Search for the cell housing the specified text and yield its [x, y] center coordinate. 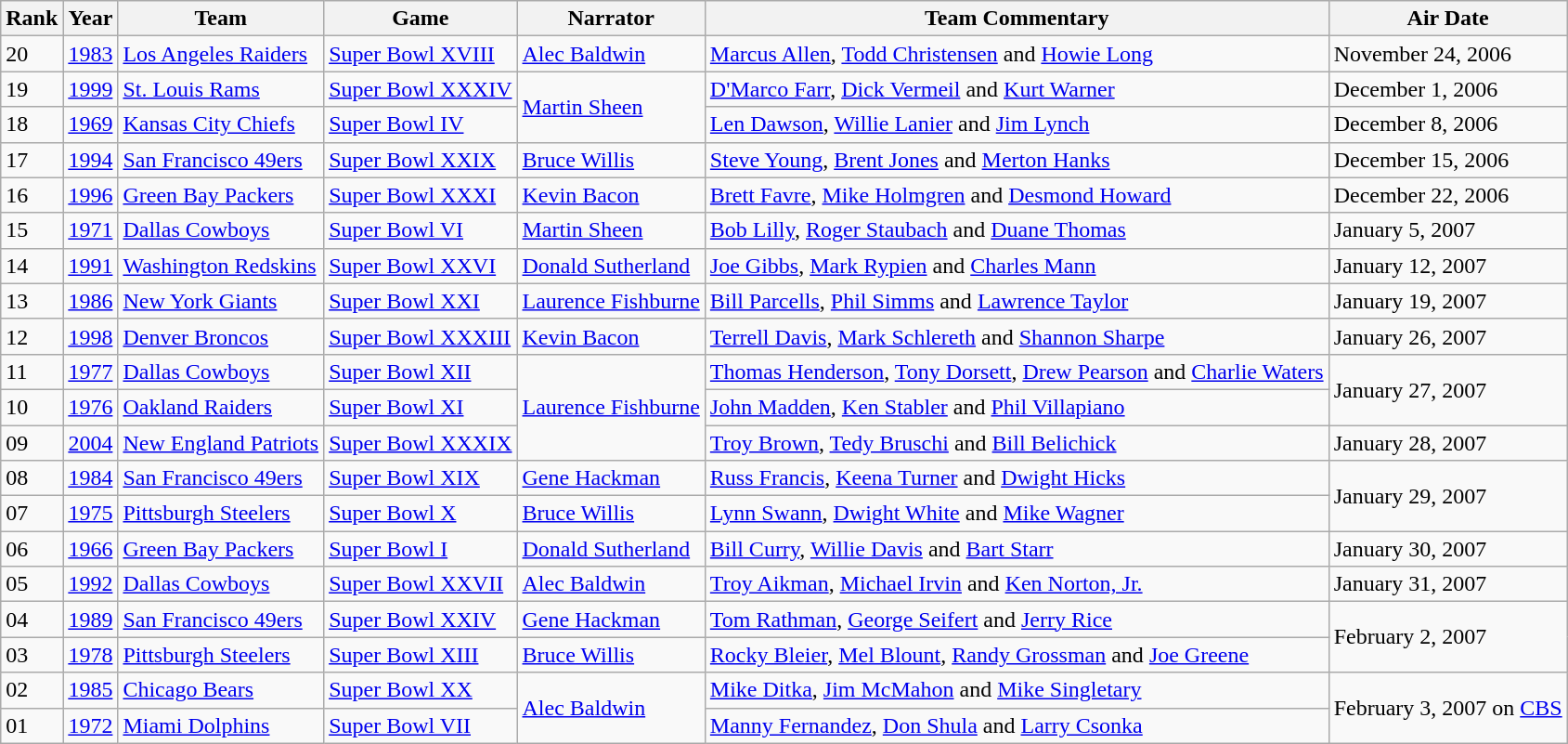
Denver Broncos [221, 336]
1998 [91, 336]
Miami Dolphins [221, 725]
Super Bowl VII [421, 725]
Rank [32, 19]
New York Giants [221, 301]
Bill Curry, Willie Davis and Bart Starr [1017, 549]
Oakland Raiders [221, 407]
Brett Favre, Mike Holmgren and Desmond Howard [1017, 195]
1991 [91, 266]
January 31, 2007 [1448, 584]
1999 [91, 89]
Super Bowl XXVII [421, 584]
Super Bowl XI [421, 407]
Thomas Henderson, Tony Dorsett, Drew Pearson and Charlie Waters [1017, 372]
December 22, 2006 [1448, 195]
Mike Ditka, Jim McMahon and Mike Singletary [1017, 690]
Team [221, 19]
Super Bowl IV [421, 124]
Super Bowl XIX [421, 478]
Super Bowl XVIII [421, 54]
December 1, 2006 [1448, 89]
Super Bowl XXXI [421, 195]
16 [32, 195]
Super Bowl VI [421, 230]
18 [32, 124]
January 27, 2007 [1448, 389]
Bill Parcells, Phil Simms and Lawrence Taylor [1017, 301]
Super Bowl XXI [421, 301]
1992 [91, 584]
January 12, 2007 [1448, 266]
1978 [91, 655]
January 5, 2007 [1448, 230]
Game [421, 19]
Air Date [1448, 19]
Super Bowl XX [421, 690]
13 [32, 301]
Tom Rathman, George Seifert and Jerry Rice [1017, 620]
Super Bowl XII [421, 372]
Russ Francis, Keena Turner and Dwight Hicks [1017, 478]
1972 [91, 725]
Marcus Allen, Todd Christensen and Howie Long [1017, 54]
John Madden, Ken Stabler and Phil Villapiano [1017, 407]
1985 [91, 690]
Bob Lilly, Roger Staubach and Duane Thomas [1017, 230]
1976 [91, 407]
November 24, 2006 [1448, 54]
Super Bowl XXXIX [421, 443]
January 30, 2007 [1448, 549]
Washington Redskins [221, 266]
Steve Young, Brent Jones and Merton Hanks [1017, 160]
11 [32, 372]
Terrell Davis, Mark Schlereth and Shannon Sharpe [1017, 336]
19 [32, 89]
1986 [91, 301]
December 8, 2006 [1448, 124]
Super Bowl XXVI [421, 266]
Super Bowl XXIV [421, 620]
New England Patriots [221, 443]
02 [32, 690]
January 26, 2007 [1448, 336]
1975 [91, 514]
17 [32, 160]
Troy Brown, Tedy Bruschi and Bill Belichick [1017, 443]
1971 [91, 230]
08 [32, 478]
Year [91, 19]
14 [32, 266]
10 [32, 407]
2004 [91, 443]
Super Bowl XXIX [421, 160]
20 [32, 54]
D'Marco Farr, Dick Vermeil and Kurt Warner [1017, 89]
Troy Aikman, Michael Irvin and Ken Norton, Jr. [1017, 584]
01 [32, 725]
February 2, 2007 [1448, 637]
Super Bowl X [421, 514]
St. Louis Rams [221, 89]
Kansas City Chiefs [221, 124]
06 [32, 549]
04 [32, 620]
Len Dawson, Willie Lanier and Jim Lynch [1017, 124]
January 29, 2007 [1448, 496]
1969 [91, 124]
09 [32, 443]
Super Bowl XIII [421, 655]
Rocky Bleier, Mel Blount, Randy Grossman and Joe Greene [1017, 655]
Chicago Bears [221, 690]
15 [32, 230]
Narrator [611, 19]
Super Bowl XXXIV [421, 89]
12 [32, 336]
Manny Fernandez, Don Shula and Larry Csonka [1017, 725]
December 15, 2006 [1448, 160]
Los Angeles Raiders [221, 54]
January 19, 2007 [1448, 301]
1977 [91, 372]
1966 [91, 549]
January 28, 2007 [1448, 443]
1984 [91, 478]
February 3, 2007 on CBS [1448, 708]
03 [32, 655]
Super Bowl I [421, 549]
05 [32, 584]
Super Bowl XXXIII [421, 336]
1994 [91, 160]
1983 [91, 54]
07 [32, 514]
Team Commentary [1017, 19]
1989 [91, 620]
Lynn Swann, Dwight White and Mike Wagner [1017, 514]
1996 [91, 195]
Joe Gibbs, Mark Rypien and Charles Mann [1017, 266]
